Output the [X, Y] coordinate of the center of the cell containing the given text.  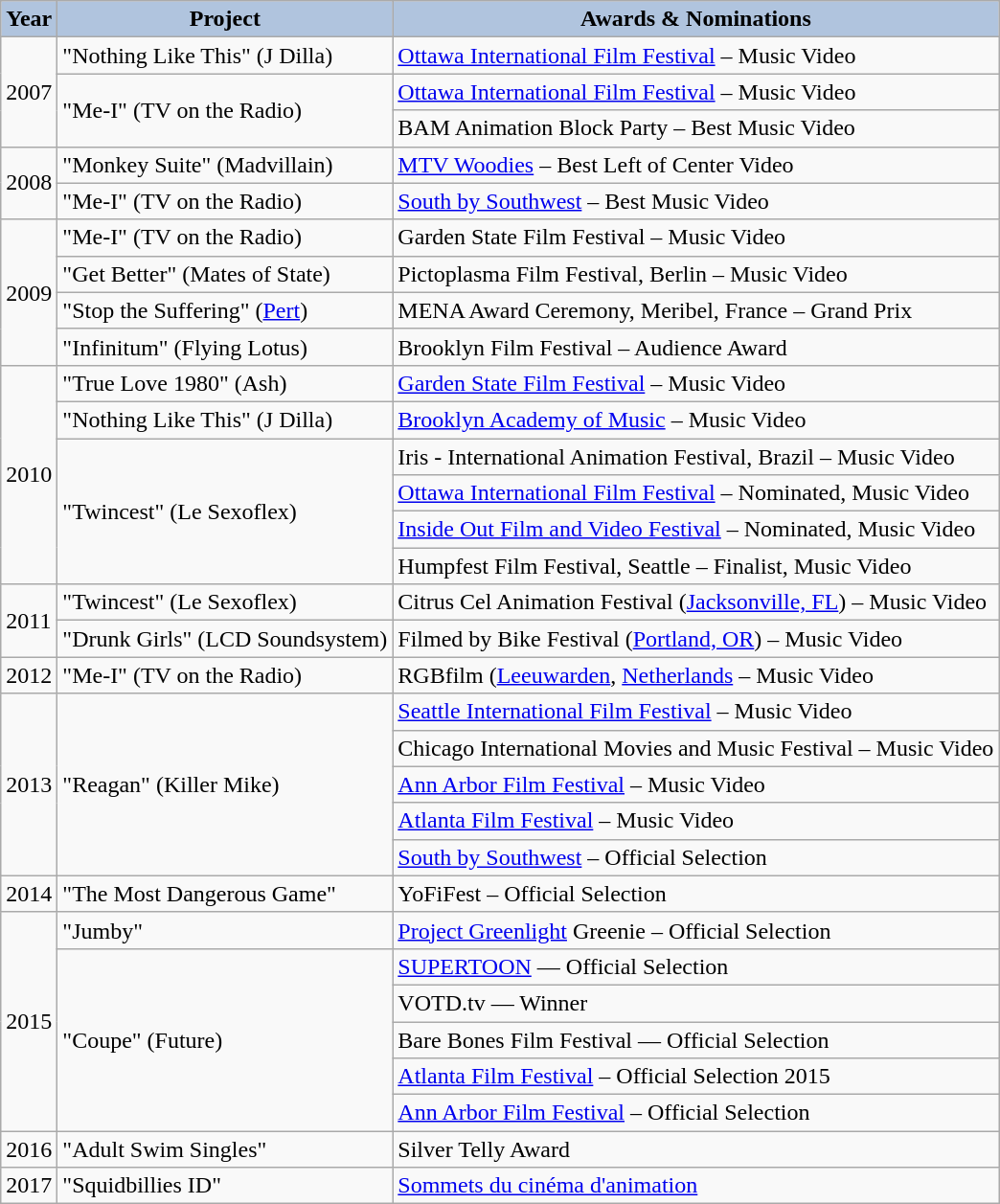
Ann Arbor Film Festival – Official Selection [695, 1113]
Project Greenlight Greenie – Official Selection [695, 930]
BAM Animation Block Party – Best Music Video [695, 128]
Filmed by Bike Festival (Portland, OR) – Music Video [695, 639]
Sommets du cinéma d'animation [695, 1186]
Ann Arbor Film Festival – Music Video [695, 784]
2009 [29, 292]
MENA Award Ceremony, Meribel, France – Grand Prix [695, 310]
Pictoplasma Film Festival, Berlin – Music Video [695, 274]
2017 [29, 1186]
Year [29, 19]
"Squidbillies ID" [225, 1186]
Citrus Cel Animation Festival (Jacksonville, FL) – Music Video [695, 602]
2007 [29, 92]
SUPERTOON — Official Selection [695, 966]
South by Southwest – Official Selection [695, 857]
VOTD.tv — Winner [695, 1003]
YoFiFest – Official Selection [695, 894]
Brooklyn Film Festival – Audience Award [695, 347]
South by Southwest – Best Music Video [695, 201]
"Infinitum" (Flying Lotus) [225, 347]
"Coupe" (Future) [225, 1039]
RGBfilm (Leeuwarden, Netherlands – Music Video [695, 675]
2016 [29, 1149]
Atlanta Film Festival – Music Video [695, 821]
"Reagan" (Killer Mike) [225, 784]
Awards & Nominations [695, 19]
Brooklyn Academy of Music – Music Video [695, 420]
MTV Woodies – Best Left of Center Video [695, 165]
2011 [29, 621]
Silver Telly Award [695, 1149]
2014 [29, 894]
Ottawa International Film Festival – Nominated, Music Video [695, 493]
2010 [29, 474]
"Get Better" (Mates of State) [225, 274]
"Stop the Suffering" (Pert) [225, 310]
Atlanta Film Festival – Official Selection 2015 [695, 1077]
"True Love 1980" (Ash) [225, 383]
"Drunk Girls" (LCD Soundsystem) [225, 639]
"Monkey Suite" (Madvillain) [225, 165]
"Adult Swim Singles" [225, 1149]
Inside Out Film and Video Festival – Nominated, Music Video [695, 530]
Bare Bones Film Festival — Official Selection [695, 1039]
"The Most Dangerous Game" [225, 894]
"Jumby" [225, 930]
Seattle International Film Festival – Music Video [695, 712]
Chicago International Movies and Music Festival – Music Video [695, 748]
Humpfest Film Festival, Seattle – Finalist, Music Video [695, 566]
2015 [29, 1021]
Project [225, 19]
Iris - International Animation Festival, Brazil – Music Video [695, 457]
2012 [29, 675]
2008 [29, 183]
2013 [29, 784]
